Provide the [X, Y] coordinate of the cell's center where the given text is located.  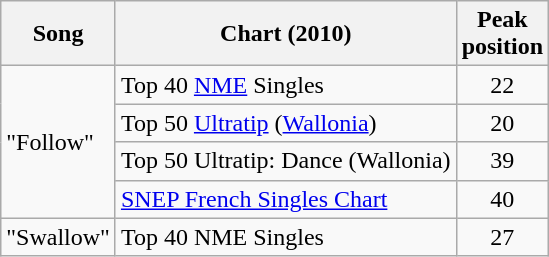
"Follow" [58, 142]
22 [502, 85]
"Swallow" [58, 237]
20 [502, 123]
40 [502, 199]
27 [502, 237]
Chart (2010) [286, 34]
SNEP French Singles Chart [286, 199]
Top 50 Ultratip (Wallonia) [286, 123]
39 [502, 161]
Song [58, 34]
Peakposition [502, 34]
Top 50 Ultratip: Dance (Wallonia) [286, 161]
